Identify which cell holds the provided text, then report its (X, Y) central coordinate. 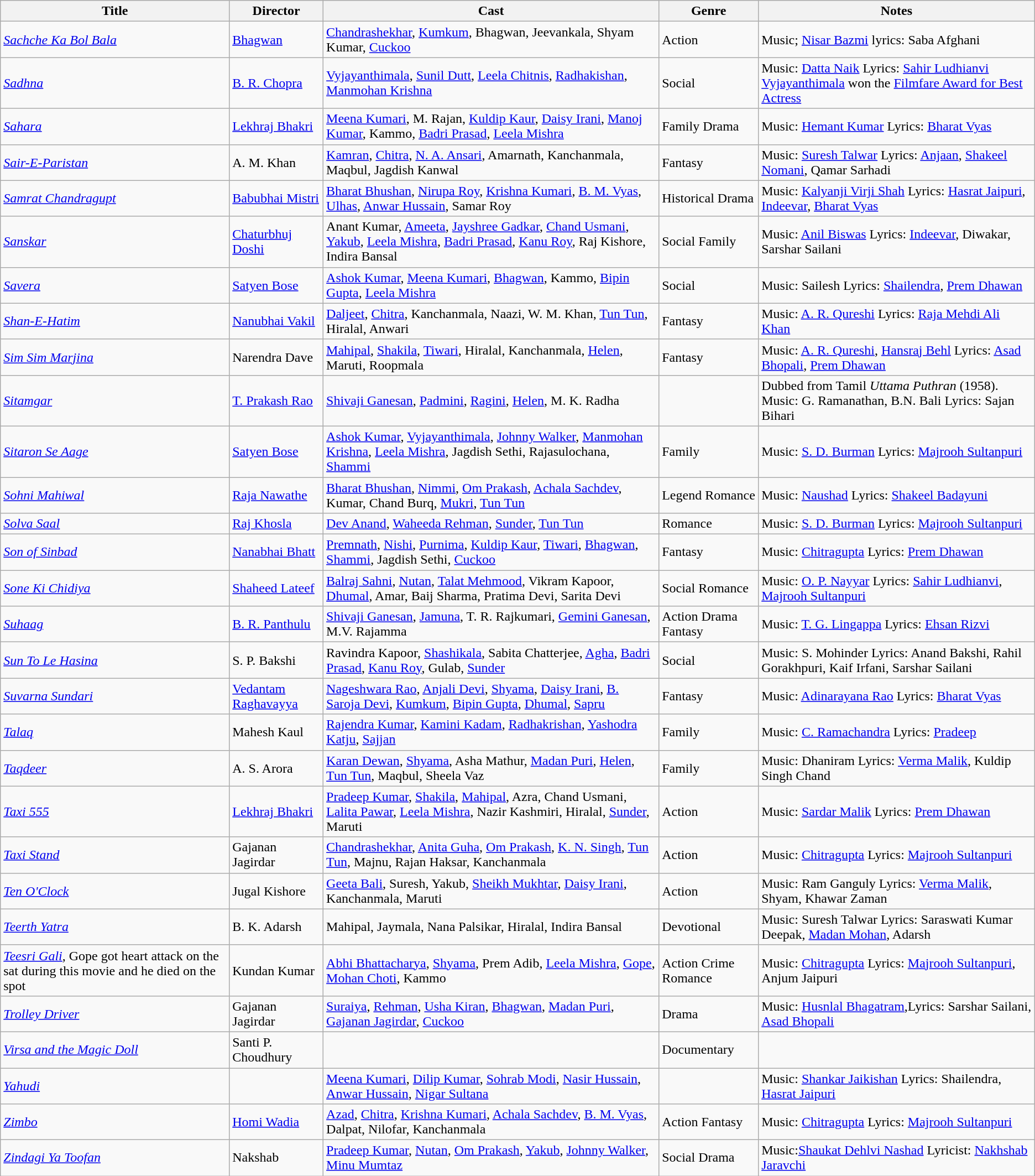
Savera (115, 285)
Trolley Driver (115, 1013)
Meena Kumari, Dilip Kumar, Sohrab Modi, Nasir Hussain, Anwar Hussain, Nigar Sultana (491, 1085)
Cast (491, 11)
B. K. Adarsh (276, 927)
Narendra Dave (276, 357)
Azad, Chitra, Krishna Kumari, Achala Sachdev, B. M. Vyas, Dalpat, Nilofar, Kanchanmala (491, 1122)
Suraiya, Rehman, Usha Kiran, Bhagwan, Madan Puri, Gajanan Jagirdar, Cuckoo (491, 1013)
Director (276, 11)
Action Fantasy (709, 1122)
Music: Hemant Kumar Lyrics: Bharat Vyas (897, 126)
Premnath, Nishi, Purnima, Kuldip Kaur, Tiwari, Bhagwan, Shammi, Jagdish Sethi, Cuckoo (491, 552)
Family Drama (709, 126)
Zindagi Ya Toofan (115, 1158)
Music: Suresh Talwar Lyrics: Anjaan, Shakeel Nomani, Qamar Sarhadi (897, 163)
Ashok Kumar, Vyjayanthimala, Johnny Walker, Manmohan Krishna, Leela Mishra, Jagdish Sethi, Rajasulochana, Shammi (491, 451)
Chaturbhuj Doshi (276, 242)
T. Prakash Rao (276, 400)
Abhi Bhattacharya, Shyama, Prem Adib, Leela Mishra, Gope, Mohan Choti, Kammo (491, 970)
Music: Dhaniram Lyrics: Verma Malik, Kuldip Singh Chand (897, 768)
Shaheed Lateef (276, 589)
Meena Kumari, M. Rajan, Kuldip Kaur, Daisy Irani, Manoj Kumar, Kammo, Badri Prasad, Leela Mishra (491, 126)
Santi P. Choudhury (276, 1050)
Nakshab (276, 1158)
Teesri Gali, Gope got heart attack on the sat during this movie and he died on the spot (115, 970)
Sim Sim Marjina (115, 357)
Daljeet, Chitra, Kanchanmala, Naazi, W. M. Khan, Tun Tun, Hiralal, Anwari (491, 321)
Music: O. P. Nayyar Lyrics: Sahir Ludhianvi, Majrooh Sultanpuri (897, 589)
Bharat Bhushan, Nirupa Roy, Krishna Kumari, B. M. Vyas, Ulhas, Anwar Hussain, Samar Roy (491, 198)
Chandrashekhar, Kumkum, Bhagwan, Jeevankala, Shyam Kumar, Cuckoo (491, 40)
Music: Anil Biswas Lyrics: Indeevar, Diwakar, Sarshar Sailani (897, 242)
Ravindra Kapoor, Shashikala, Sabita Chatterjee, Agha, Badri Prasad, Kanu Roy, Gulab, Sunder (491, 660)
Kundan Kumar (276, 970)
S. P. Bakshi (276, 660)
Zimbo (115, 1122)
Notes (897, 11)
Sun To Le Hasina (115, 660)
Bhagwan (276, 40)
Chandrashekhar, Anita Guha, Om Prakash, K. N. Singh, Tun Tun, Majnu, Rajan Haksar, Kanchanmala (491, 855)
Sadhna (115, 83)
Music: Chitragupta Lyrics: Majrooh Sultanpuri, Anjum Jaipuri (897, 970)
Taxi 555 (115, 811)
Social Romance (709, 589)
Nanubhai Vakil (276, 321)
Music: Sardar Malik Lyrics: Prem Dhawan (897, 811)
B. R. Chopra (276, 83)
Action Drama Fantasy (709, 624)
Genre (709, 11)
Kamran, Chitra, N. A. Ansari, Amarnath, Kanchanmala, Maqbul, Jagdish Kanwal (491, 163)
Bharat Bhushan, Nimmi, Om Prakash, Achala Sachdev, Kumar, Chand Burq, Mukri, Tun Tun (491, 495)
Raja Nawathe (276, 495)
Legend Romance (709, 495)
Action Crime Romance (709, 970)
Pradeep Kumar, Shakila, Mahipal, Azra, Chand Usmani, Lalita Pawar, Leela Mishra, Nazir Kashmiri, Hiralal, Sunder, Maruti (491, 811)
Sitamgar (115, 400)
Shan-E-Hatim (115, 321)
Music: Chitragupta Lyrics: Prem Dhawan (897, 552)
Samrat Chandragupt (115, 198)
Rajendra Kumar, Kamini Kadam, Radhakrishan, Yashodra Katju, Sajjan (491, 732)
Music: Ram Ganguly Lyrics: Verma Malik, Shyam, Khawar Zaman (897, 891)
Music: Sailesh Lyrics: Shailendra, Prem Dhawan (897, 285)
Ten O'Clock (115, 891)
A. S. Arora (276, 768)
Pradeep Kumar, Nutan, Om Prakash, Yakub, Johnny Walker, Minu Mumtaz (491, 1158)
Solva Saal (115, 524)
Sitaron Se Aage (115, 451)
Balraj Sahni, Nutan, Talat Mehmood, Vikram Kapoor, Dhumal, Amar, Baij Sharma, Pratima Devi, Sarita Devi (491, 589)
Sahara (115, 126)
Dev Anand, Waheeda Rehman, Sunder, Tun Tun (491, 524)
Karan Dewan, Shyama, Asha Mathur, Madan Puri, Helen, Tun Tun, Maqbul, Sheela Vaz (491, 768)
Virsa and the Magic Doll (115, 1050)
Music: Adinarayana Rao Lyrics: Bharat Vyas (897, 696)
Talaq (115, 732)
Music: Datta Naik Lyrics: Sahir Ludhianvi Vyjayanthimala won the Filmfare Award for Best Actress (897, 83)
Sohni Mahiwal (115, 495)
Romance (709, 524)
Music: Suresh Talwar Lyrics: Saraswati Kumar Deepak, Madan Mohan, Adarsh (897, 927)
Yahudi (115, 1085)
Music: Husnlal Bhagatram,Lyrics: Sarshar Sailani, Asad Bhopali (897, 1013)
Nageshwara Rao, Anjali Devi, Shyama, Daisy Irani, B. Saroja Devi, Kumkum, Bipin Gupta, Dhumal, Sapru (491, 696)
Shivaji Ganesan, Jamuna, T. R. Rajkumari, Gemini Ganesan, M.V. Rajamma (491, 624)
Music: A. R. Qureshi Lyrics: Raja Mehdi Ali Khan (897, 321)
Music: Kalyanji Virji Shah Lyrics: Hasrat Jaipuri, Indeevar, Bharat Vyas (897, 198)
Music: S. Mohinder Lyrics: Anand Bakshi, Rahil Gorakhpuri, Kaif Irfani, Sarshar Sailani (897, 660)
Suvarna Sundari (115, 696)
Anant Kumar, Ameeta, Jayshree Gadkar, Chand Usmani, Yakub, Leela Mishra, Badri Prasad, Kanu Roy, Raj Kishore, Indira Bansal (491, 242)
Shivaji Ganesan, Padmini, Ragini, Helen, M. K. Radha (491, 400)
Mahesh Kaul (276, 732)
Music: T. G. Lingappa Lyrics: Ehsan Rizvi (897, 624)
Documentary (709, 1050)
Music; Nisar Bazmi lyrics: Saba Afghani (897, 40)
Homi Wadia (276, 1122)
Devotional (709, 927)
Music: Naushad Lyrics: Shakeel Badayuni (897, 495)
Sone Ki Chidiya (115, 589)
Title (115, 11)
Son of Sinbad (115, 552)
Sachche Ka Bol Bala (115, 40)
Music: Shankar Jaikishan Lyrics: Shailendra, Hasrat Jaipuri (897, 1085)
Music:Shaukat Dehlvi Nashad Lyricist: Nakhshab Jaravchi (897, 1158)
Sanskar (115, 242)
Music: C. Ramachandra Lyrics: Pradeep (897, 732)
Jugal Kishore (276, 891)
Nanabhai Bhatt (276, 552)
Taqdeer (115, 768)
Social Family (709, 242)
Vedantam Raghavayya (276, 696)
Babubhai Mistri (276, 198)
Drama (709, 1013)
Geeta Bali, Suresh, Yakub, Sheikh Mukhtar, Daisy Irani, Kanchanmala, Maruti (491, 891)
Taxi Stand (115, 855)
Ashok Kumar, Meena Kumari, Bhagwan, Kammo, Bipin Gupta, Leela Mishra (491, 285)
Suhaag (115, 624)
Mahipal, Jaymala, Nana Palsikar, Hiralal, Indira Bansal (491, 927)
Raj Khosla (276, 524)
Social Drama (709, 1158)
Historical Drama (709, 198)
A. M. Khan (276, 163)
Sair-E-Paristan (115, 163)
Teerth Yatra (115, 927)
Dubbed from Tamil Uttama Puthran (1958). Music: G. Ramanathan, B.N. Bali Lyrics: Sajan Bihari (897, 400)
B. R. Panthulu (276, 624)
Mahipal, Shakila, Tiwari, Hiralal, Kanchanmala, Helen, Maruti, Roopmala (491, 357)
Music: A. R. Qureshi, Hansraj Behl Lyrics: Asad Bhopali, Prem Dhawan (897, 357)
Vyjayanthimala, Sunil Dutt, Leela Chitnis, Radhakishan, Manmohan Krishna (491, 83)
